Scan for the cell matching the given text and deliver its [x, y] coordinate at center. 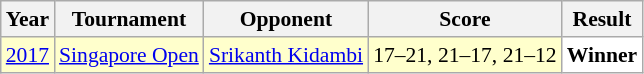
Year [28, 19]
Opponent [286, 19]
Srikanth Kidambi [286, 55]
17–21, 21–17, 21–12 [465, 55]
Tournament [129, 19]
Winner [602, 55]
Result [602, 19]
Score [465, 19]
2017 [28, 55]
Singapore Open [129, 55]
